From the cell containing the given text, extract its center point as [x, y] coordinate. 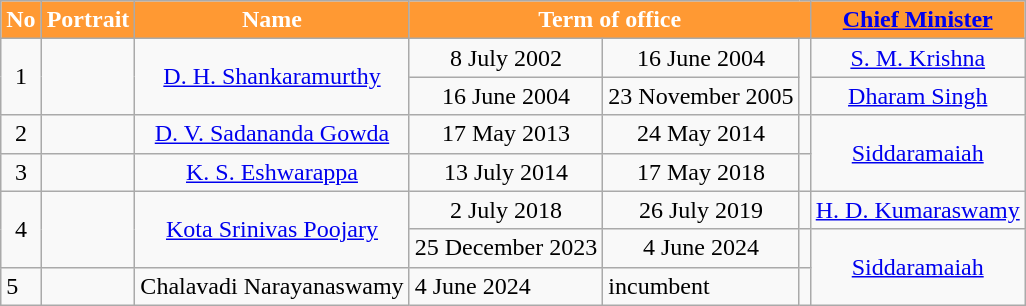
17 May 2013 [506, 134]
1 [21, 77]
8 July 2002 [506, 58]
13 July 2014 [506, 172]
Name [272, 20]
5 [21, 286]
S. M. Krishna [918, 58]
No [21, 20]
Chief Minister [918, 20]
26 July 2019 [701, 210]
17 May 2018 [701, 172]
23 November 2005 [701, 96]
D. V. Sadananda Gowda [272, 134]
24 May 2014 [701, 134]
Portrait [88, 20]
25 December 2023 [506, 248]
3 [21, 172]
Term of office [610, 20]
Chalavadi Narayanaswamy [272, 286]
H. D. Kumaraswamy [918, 210]
incumbent [701, 286]
K. S. Eshwarappa [272, 172]
2 July 2018 [506, 210]
Kota Srinivas Poojary [272, 229]
2 [21, 134]
4 [21, 229]
D. H. Shankaramurthy [272, 77]
Dharam Singh [918, 96]
